Return [X, Y] of the center of cell containing provided text 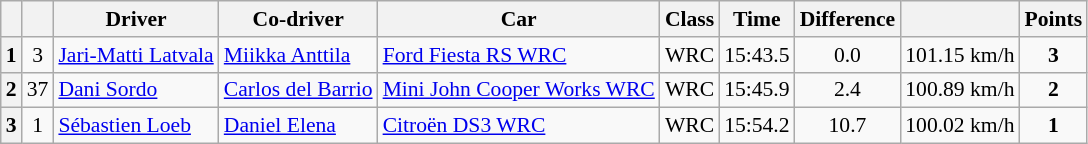
2.4 [848, 90]
Time [756, 19]
100.89 km/h [960, 90]
Co-driver [298, 19]
37 [38, 90]
Mini John Cooper Works WRC [519, 90]
Ford Fiesta RS WRC [519, 55]
Sébastien Loeb [136, 126]
100.02 km/h [960, 126]
Jari-Matti Latvala [136, 55]
15:45.9 [756, 90]
Dani Sordo [136, 90]
Car [519, 19]
101.15 km/h [960, 55]
10.7 [848, 126]
Class [690, 19]
Difference [848, 19]
Miikka Anttila [298, 55]
Carlos del Barrio [298, 90]
15:43.5 [756, 55]
Daniel Elena [298, 126]
0.0 [848, 55]
15:54.2 [756, 126]
Driver [136, 19]
Points [1054, 19]
Citroën DS3 WRC [519, 126]
